Identify which cell holds the provided text, then report its (X, Y) central coordinate. 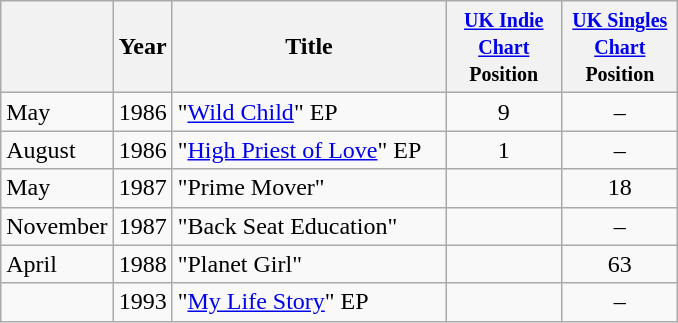
1993 (142, 302)
Title (309, 47)
18 (620, 188)
November (57, 226)
"Prime Mover" (309, 188)
"High Priest of Love" EP (309, 150)
"My Life Story" EP (309, 302)
UK Singles Chart Position (620, 47)
Year (142, 47)
1988 (142, 264)
63 (620, 264)
April (57, 264)
"Back Seat Education" (309, 226)
"Planet Girl" (309, 264)
9 (504, 112)
1 (504, 150)
UK Indie Chart Position (504, 47)
"Wild Child" EP (309, 112)
August (57, 150)
